Detect which cell encompasses the target text, then output its [x, y] center coordinate. 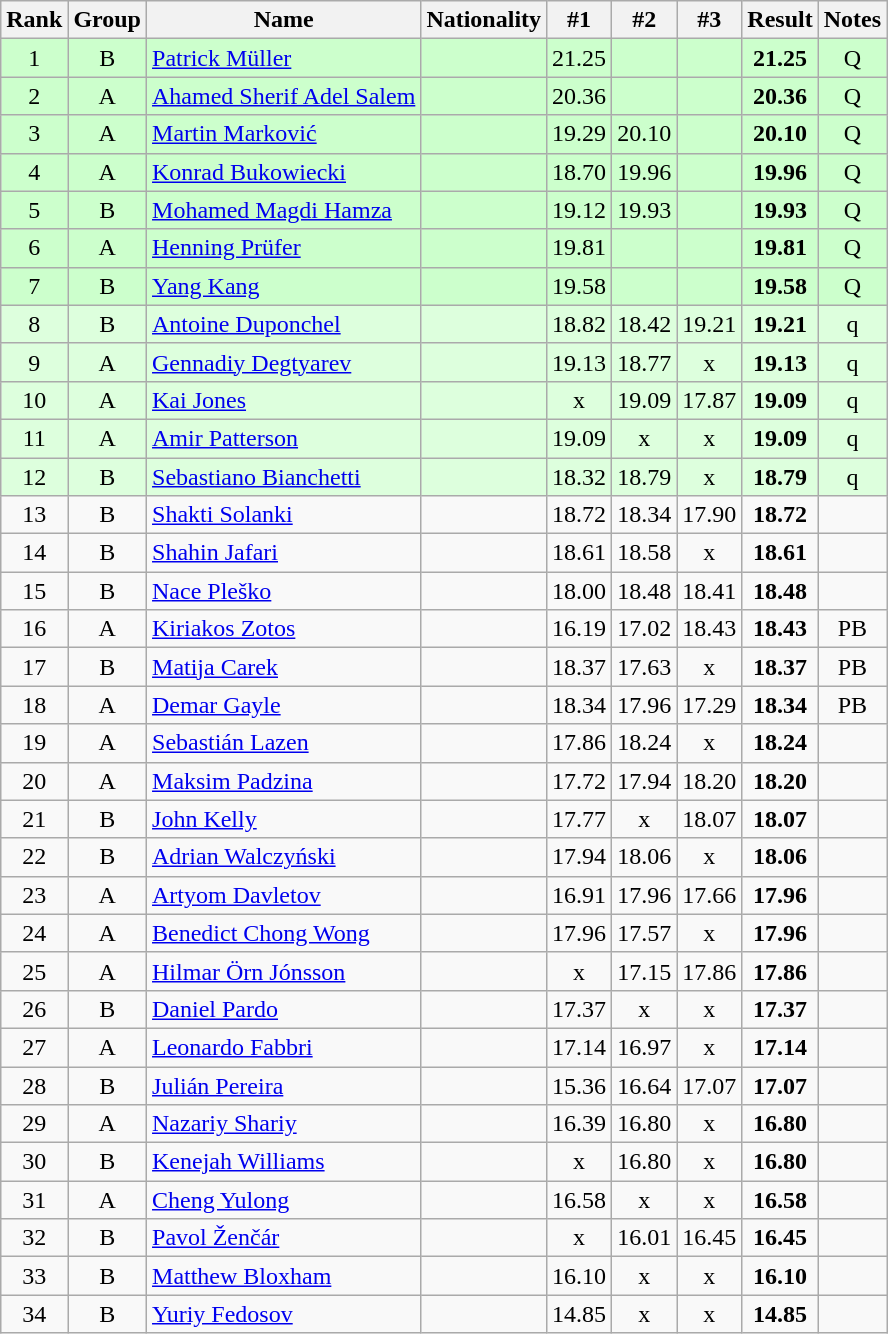
Sebastiano Bianchetti [284, 477]
3 [34, 134]
16 [34, 629]
Henning Prüfer [284, 248]
14 [34, 553]
Benedict Chong Wong [284, 933]
Martin Marković [284, 134]
17.90 [710, 515]
12 [34, 477]
Amir Patterson [284, 438]
19.29 [580, 134]
Maksim Padzina [284, 781]
19.12 [580, 210]
Hilmar Örn Jónsson [284, 971]
28 [34, 1085]
17 [34, 667]
9 [34, 362]
#1 [580, 20]
18.00 [580, 591]
Demar Gayle [284, 705]
4 [34, 172]
Pavol Ženčár [284, 1238]
17.63 [644, 667]
17.57 [644, 933]
#2 [644, 20]
Cheng Yulong [284, 1200]
15.36 [580, 1085]
Rank [34, 20]
17.77 [580, 819]
18.32 [580, 477]
19 [34, 743]
16.97 [644, 1047]
33 [34, 1276]
18.82 [580, 324]
Yang Kang [284, 286]
18.77 [644, 362]
32 [34, 1238]
5 [34, 210]
16.01 [644, 1238]
Nace Pleško [284, 591]
27 [34, 1047]
Sebastián Lazen [284, 743]
John Kelly [284, 819]
21 [34, 819]
Matija Carek [284, 667]
Kai Jones [284, 400]
Nationality [484, 20]
17.72 [580, 781]
Matthew Bloxham [284, 1276]
Patrick Müller [284, 58]
Kenejah Williams [284, 1162]
2 [34, 96]
18.58 [644, 553]
13 [34, 515]
30 [34, 1162]
18.70 [580, 172]
20 [34, 781]
15 [34, 591]
23 [34, 895]
Konrad Bukowiecki [284, 172]
17.02 [644, 629]
17.15 [644, 971]
25 [34, 971]
17.29 [710, 705]
34 [34, 1314]
17.66 [710, 895]
Ahamed Sherif Adel Salem [284, 96]
26 [34, 1009]
Notes [852, 20]
31 [34, 1200]
Adrian Walczyński [284, 857]
29 [34, 1124]
Artyom Davletov [284, 895]
6 [34, 248]
11 [34, 438]
7 [34, 286]
16.91 [580, 895]
Group [108, 20]
16.19 [580, 629]
Shakti Solanki [284, 515]
16.39 [580, 1124]
Kiriakos Zotos [284, 629]
22 [34, 857]
Name [284, 20]
Mohamed Magdi Hamza [284, 210]
Antoine Duponchel [284, 324]
Yuriy Fedosov [284, 1314]
17.87 [710, 400]
#3 [710, 20]
16.64 [644, 1085]
Shahin Jafari [284, 553]
Gennadiy Degtyarev [284, 362]
24 [34, 933]
Leonardo Fabbri [284, 1047]
18.42 [644, 324]
18 [34, 705]
18.41 [710, 591]
Nazariy Shariy [284, 1124]
8 [34, 324]
Daniel Pardo [284, 1009]
Julián Pereira [284, 1085]
10 [34, 400]
1 [34, 58]
Result [780, 20]
